Identify which cell holds the provided text, then report its (X, Y) central coordinate. 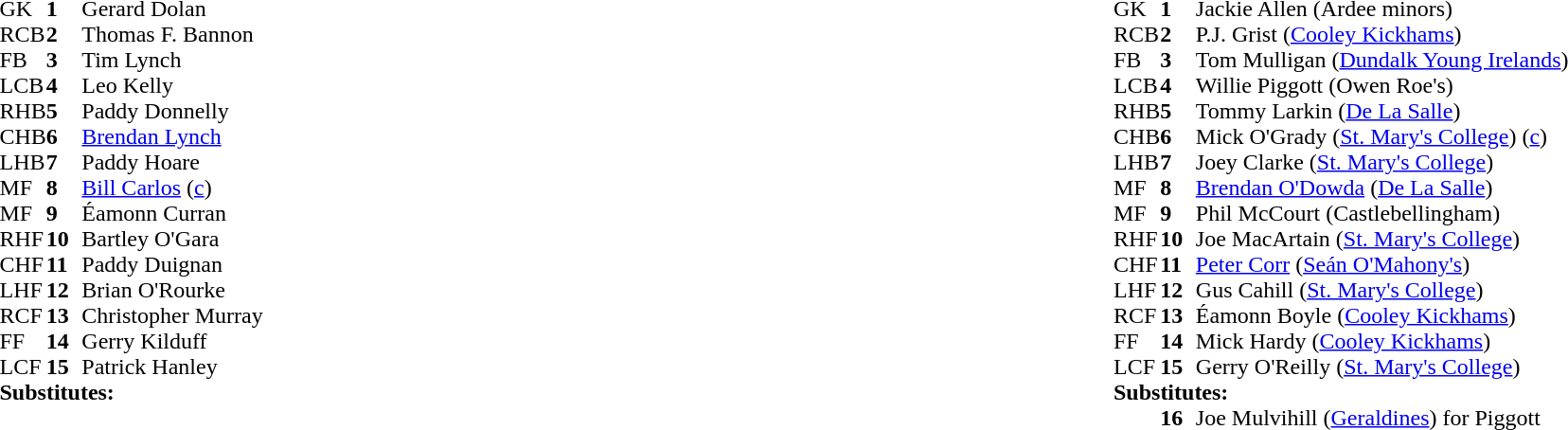
Brendan Lynch (172, 136)
Éamonn Curran (172, 214)
Gerry Kilduff (172, 341)
Paddy Duignan (172, 265)
Thomas F. Bannon (172, 34)
Tim Lynch (172, 61)
Bill Carlos (c) (172, 188)
Paddy Donnelly (172, 112)
Brian O'Rourke (172, 290)
Leo Kelly (172, 85)
Patrick Hanley (172, 367)
Bartley O'Gara (172, 239)
Paddy Hoare (172, 163)
Christopher Murray (172, 316)
